Extract the [X, Y] coordinate from the center of the cell holding the provided text.  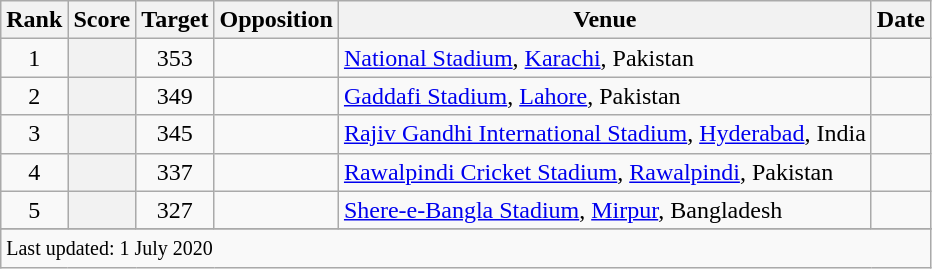
Rajiv Gandhi International Stadium, Hyderabad, India [604, 134]
337 [175, 172]
Venue [604, 20]
National Stadium, Karachi, Pakistan [604, 58]
Date [900, 20]
Rawalpindi Cricket Stadium, Rawalpindi, Pakistan [604, 172]
Shere-e-Bangla Stadium, Mirpur, Bangladesh [604, 210]
345 [175, 134]
3 [34, 134]
Score [102, 20]
1 [34, 58]
327 [175, 210]
349 [175, 96]
2 [34, 96]
353 [175, 58]
Gaddafi Stadium, Lahore, Pakistan [604, 96]
Rank [34, 20]
5 [34, 210]
Opposition [276, 20]
Last updated: 1 July 2020 [466, 248]
Target [175, 20]
4 [34, 172]
